Pinpoint the cell where the given text exists, returning its [X, Y] midpoint coordinate. 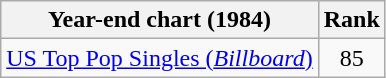
Rank [352, 20]
85 [352, 58]
US Top Pop Singles (Billboard) [160, 58]
Year-end chart (1984) [160, 20]
